Scan for the cell matching the given text and deliver its (x, y) coordinate at center. 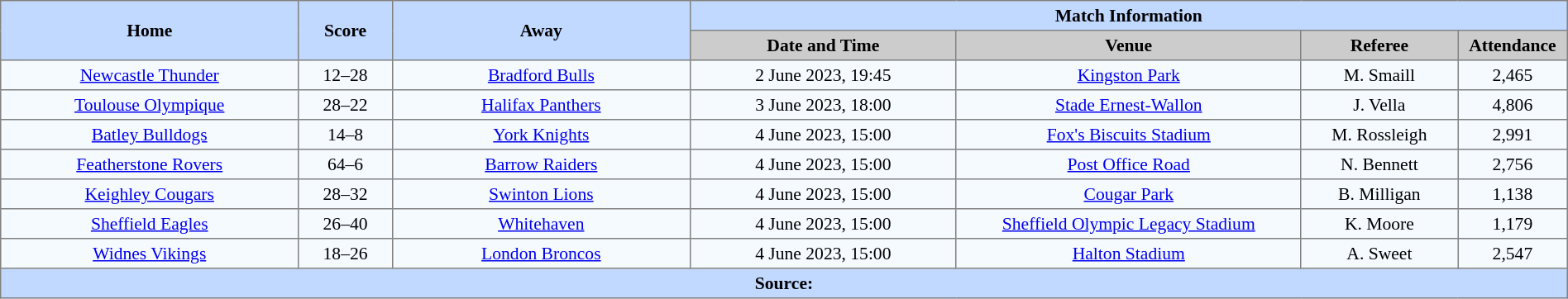
Widnes Vikings (150, 254)
Halifax Panthers (541, 105)
M. Smaill (1379, 75)
Source: (784, 283)
Swinton Lions (541, 194)
M. Rossleigh (1379, 135)
28–22 (346, 105)
28–32 (346, 194)
Score (346, 31)
Home (150, 31)
Featherstone Rovers (150, 164)
26–40 (346, 224)
2,465 (1513, 75)
N. Bennett (1379, 164)
Sheffield Olympic Legacy Stadium (1128, 224)
Whitehaven (541, 224)
Match Information (1128, 16)
18–26 (346, 254)
Cougar Park (1128, 194)
B. Milligan (1379, 194)
Barrow Raiders (541, 164)
64–6 (346, 164)
Bradford Bulls (541, 75)
2,991 (1513, 135)
1,138 (1513, 194)
Halton Stadium (1128, 254)
Batley Bulldogs (150, 135)
K. Moore (1379, 224)
Venue (1128, 45)
4,806 (1513, 105)
Away (541, 31)
Date and Time (823, 45)
12–28 (346, 75)
1,179 (1513, 224)
Kingston Park (1128, 75)
2,756 (1513, 164)
Attendance (1513, 45)
Fox's Biscuits Stadium (1128, 135)
2 June 2023, 19:45 (823, 75)
Sheffield Eagles (150, 224)
York Knights (541, 135)
A. Sweet (1379, 254)
Toulouse Olympique (150, 105)
3 June 2023, 18:00 (823, 105)
Keighley Cougars (150, 194)
Newcastle Thunder (150, 75)
2,547 (1513, 254)
14–8 (346, 135)
Post Office Road (1128, 164)
London Broncos (541, 254)
Referee (1379, 45)
J. Vella (1379, 105)
Stade Ernest-Wallon (1128, 105)
